Output the (x, y) coordinate of the center of the cell containing the given text.  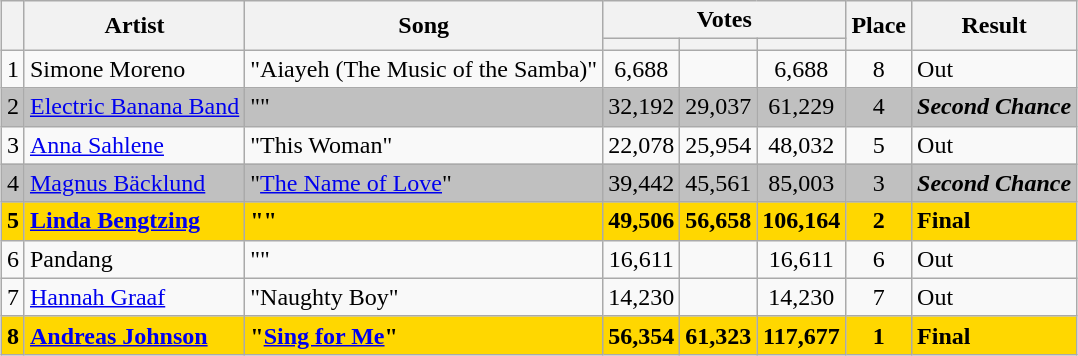
61,229 (802, 107)
Electric Banana Band (134, 107)
"The Name of Love" (424, 183)
29,037 (718, 107)
22,078 (642, 145)
Song (424, 26)
85,003 (802, 183)
39,442 (642, 183)
"Naughty Boy" (424, 297)
Place (879, 26)
"This Woman" (424, 145)
Magnus Bäcklund (134, 183)
Hannah Graaf (134, 297)
Result (994, 26)
49,506 (642, 221)
Linda Bengtzing (134, 221)
56,658 (718, 221)
Pandang (134, 259)
Artist (134, 26)
"Sing for Me" (424, 335)
45,561 (718, 183)
56,354 (642, 335)
Simone Moreno (134, 69)
25,954 (718, 145)
Andreas Johnson (134, 335)
"Aiayeh (The Music of the Samba)" (424, 69)
61,323 (718, 335)
Votes (724, 20)
48,032 (802, 145)
106,164 (802, 221)
117,677 (802, 335)
Anna Sahlene (134, 145)
32,192 (642, 107)
